Output the [X, Y] coordinate of the center of the cell containing the given text.  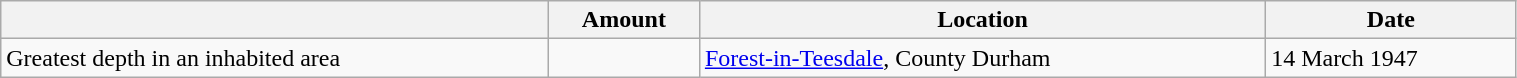
14 March 1947 [1391, 58]
Date [1391, 20]
Amount [624, 20]
Forest-in-Teesdale, County Durham [982, 58]
Greatest depth in an inhabited area [275, 58]
Location [982, 20]
